Pinpoint the cell where the given text exists, returning its [x, y] midpoint coordinate. 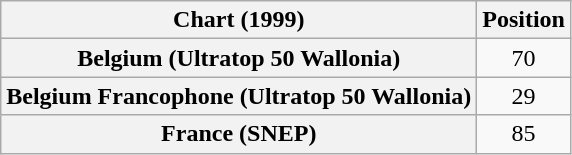
29 [524, 96]
Chart (1999) [239, 20]
France (SNEP) [239, 134]
Position [524, 20]
Belgium Francophone (Ultratop 50 Wallonia) [239, 96]
70 [524, 58]
85 [524, 134]
Belgium (Ultratop 50 Wallonia) [239, 58]
